Capture the cell that displays the provided text and extract its (X, Y) central coordinate. 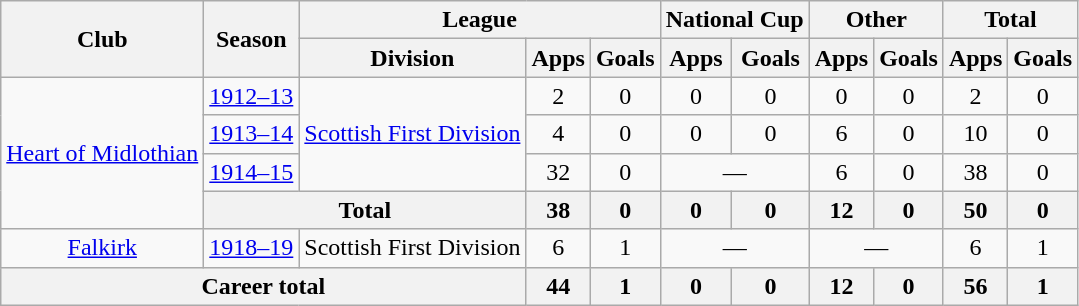
1918–19 (252, 248)
50 (975, 210)
1914–15 (252, 172)
Club (102, 39)
League (480, 20)
1912–13 (252, 96)
10 (975, 134)
Season (252, 39)
56 (975, 286)
Other (876, 20)
Division (412, 58)
Heart of Midlothian (102, 153)
32 (558, 172)
44 (558, 286)
Career total (264, 286)
1913–14 (252, 134)
4 (558, 134)
National Cup (734, 20)
Falkirk (102, 248)
